Locate the cell with the specified text and output its (X, Y) center coordinate. 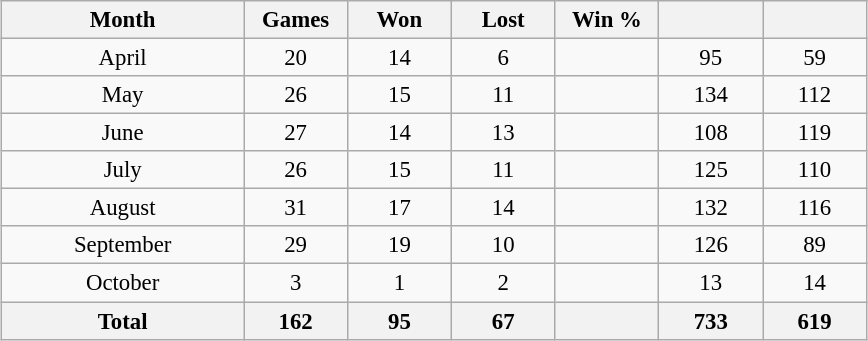
October (123, 283)
Lost (503, 20)
August (123, 208)
132 (711, 208)
126 (711, 245)
17 (399, 208)
119 (815, 133)
20 (296, 57)
3 (296, 283)
19 (399, 245)
31 (296, 208)
April (123, 57)
112 (815, 95)
59 (815, 57)
125 (711, 170)
July (123, 170)
29 (296, 245)
733 (711, 321)
1 (399, 283)
Month (123, 20)
27 (296, 133)
Win % (607, 20)
Won (399, 20)
Total (123, 321)
162 (296, 321)
6 (503, 57)
September (123, 245)
67 (503, 321)
116 (815, 208)
Games (296, 20)
June (123, 133)
89 (815, 245)
2 (503, 283)
134 (711, 95)
10 (503, 245)
110 (815, 170)
619 (815, 321)
May (123, 95)
108 (711, 133)
